Detect which cell encompasses the target text, then output its [X, Y] center coordinate. 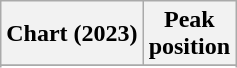
Chart (2023) [72, 34]
Peakposition [189, 34]
